Return (x, y) of the center of cell containing provided text 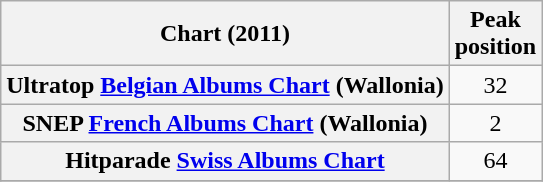
Ultratop Belgian Albums Chart (Wallonia) (225, 85)
64 (495, 161)
Peakposition (495, 34)
32 (495, 85)
Hitparade Swiss Albums Chart (225, 161)
SNEP French Albums Chart (Wallonia) (225, 123)
2 (495, 123)
Chart (2011) (225, 34)
